Pinpoint the cell where the given text exists, returning its (x, y) midpoint coordinate. 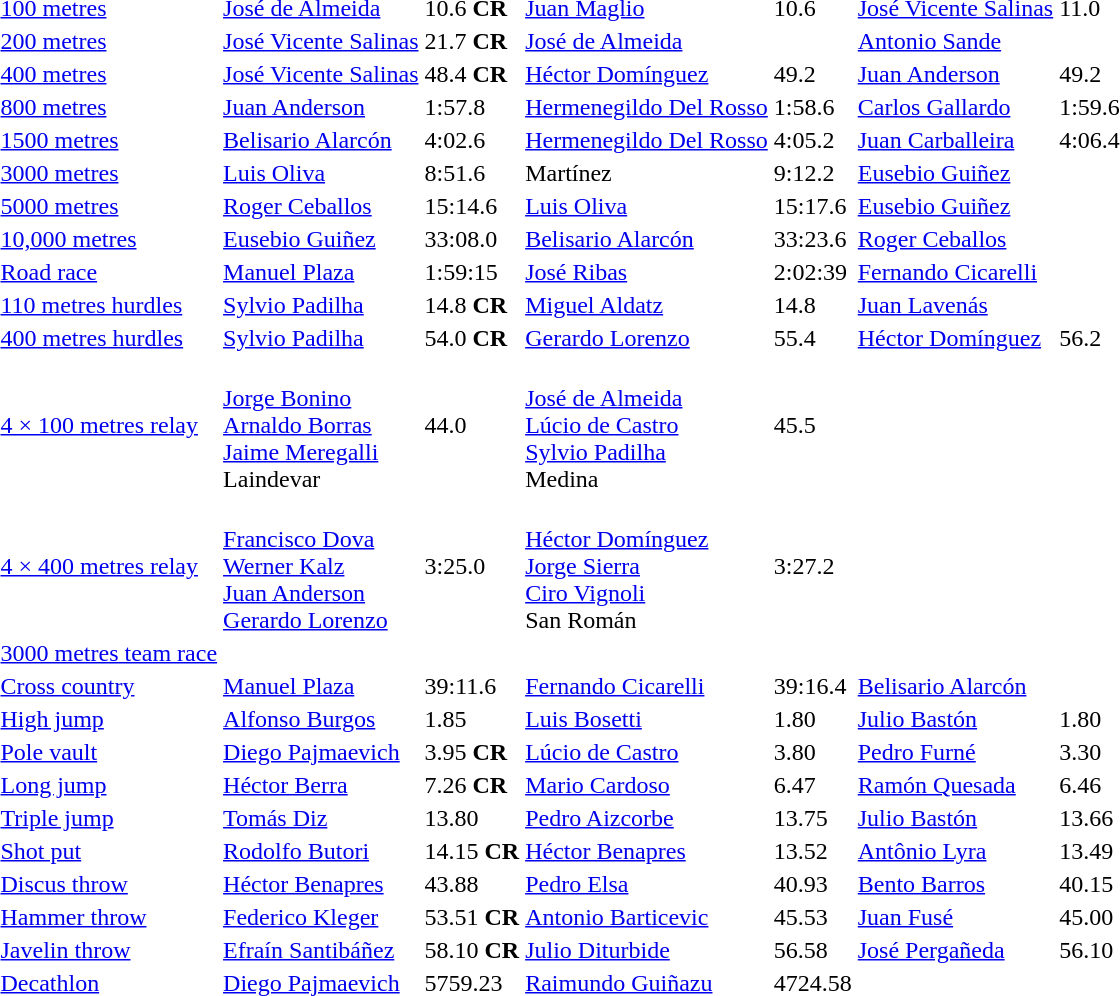
14.8 CR (472, 305)
39:16.4 (812, 686)
43.88 (472, 884)
58.10 CR (472, 950)
56.58 (812, 950)
9:12.2 (812, 173)
54.0 CR (472, 338)
6.47 (812, 785)
14.8 (812, 305)
53.51 CR (472, 917)
Martínez (647, 173)
45.5 (812, 425)
33:08.0 (472, 239)
José de AlmeidaLúcio de CastroSylvio PadilhaMedina (647, 425)
Juan Fusé (955, 917)
Bento Barros (955, 884)
49.2 (812, 74)
39:11.6 (472, 686)
1:57.8 (472, 107)
Pedro Aizcorbe (647, 818)
2:02:39 (812, 272)
3.80 (812, 752)
Luis Bosetti (647, 719)
Rodolfo Butori (321, 851)
15:17.6 (812, 206)
3.95 CR (472, 752)
Tomás Diz (321, 818)
40.93 (812, 884)
1.85 (472, 719)
Pedro Elsa (647, 884)
7.26 CR (472, 785)
José Ribas (647, 272)
13.80 (472, 818)
José de Almeida (647, 41)
8:51.6 (472, 173)
Pedro Furné (955, 752)
Lúcio de Castro (647, 752)
1.80 (812, 719)
Efraín Santibáñez (321, 950)
4:05.2 (812, 140)
Antonio Sande (955, 41)
Antônio Lyra (955, 851)
Jorge BoninoArnaldo BorrasJaime MeregalliLaindevar (321, 425)
Julio Diturbide (647, 950)
3:25.0 (472, 566)
Francisco DovaWerner KalzJuan AndersonGerardo Lorenzo (321, 566)
55.4 (812, 338)
Gerardo Lorenzo (647, 338)
45.53 (812, 917)
Juan Carballeira (955, 140)
15:14.6 (472, 206)
Héctor DomínguezJorge SierraCiro VignoliSan Román (647, 566)
Carlos Gallardo (955, 107)
Juan Lavenás (955, 305)
48.4 CR (472, 74)
1:58.6 (812, 107)
1:59:15 (472, 272)
3:27.2 (812, 566)
44.0 (472, 425)
33:23.6 (812, 239)
José Pergañeda (955, 950)
21.7 CR (472, 41)
Miguel Aldatz (647, 305)
Héctor Berra (321, 785)
Ramón Quesada (955, 785)
Antonio Barticevic (647, 917)
Federico Kleger (321, 917)
4:02.6 (472, 140)
Mario Cardoso (647, 785)
13.52 (812, 851)
Alfonso Burgos (321, 719)
14.15 CR (472, 851)
13.75 (812, 818)
Diego Pajmaevich (321, 752)
